Return [x, y] of the center of cell containing provided text 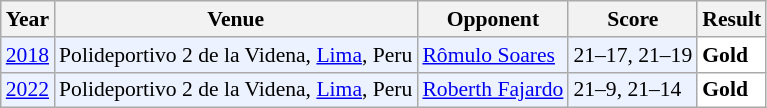
Rômulo Soares [492, 55]
Roberth Fajardo [492, 90]
21–9, 21–14 [632, 90]
2022 [28, 90]
Result [732, 19]
Year [28, 19]
Venue [236, 19]
Score [632, 19]
2018 [28, 55]
Opponent [492, 19]
21–17, 21–19 [632, 55]
